Determine the [X, Y] coordinate at the center of the cell enclosing the given text.  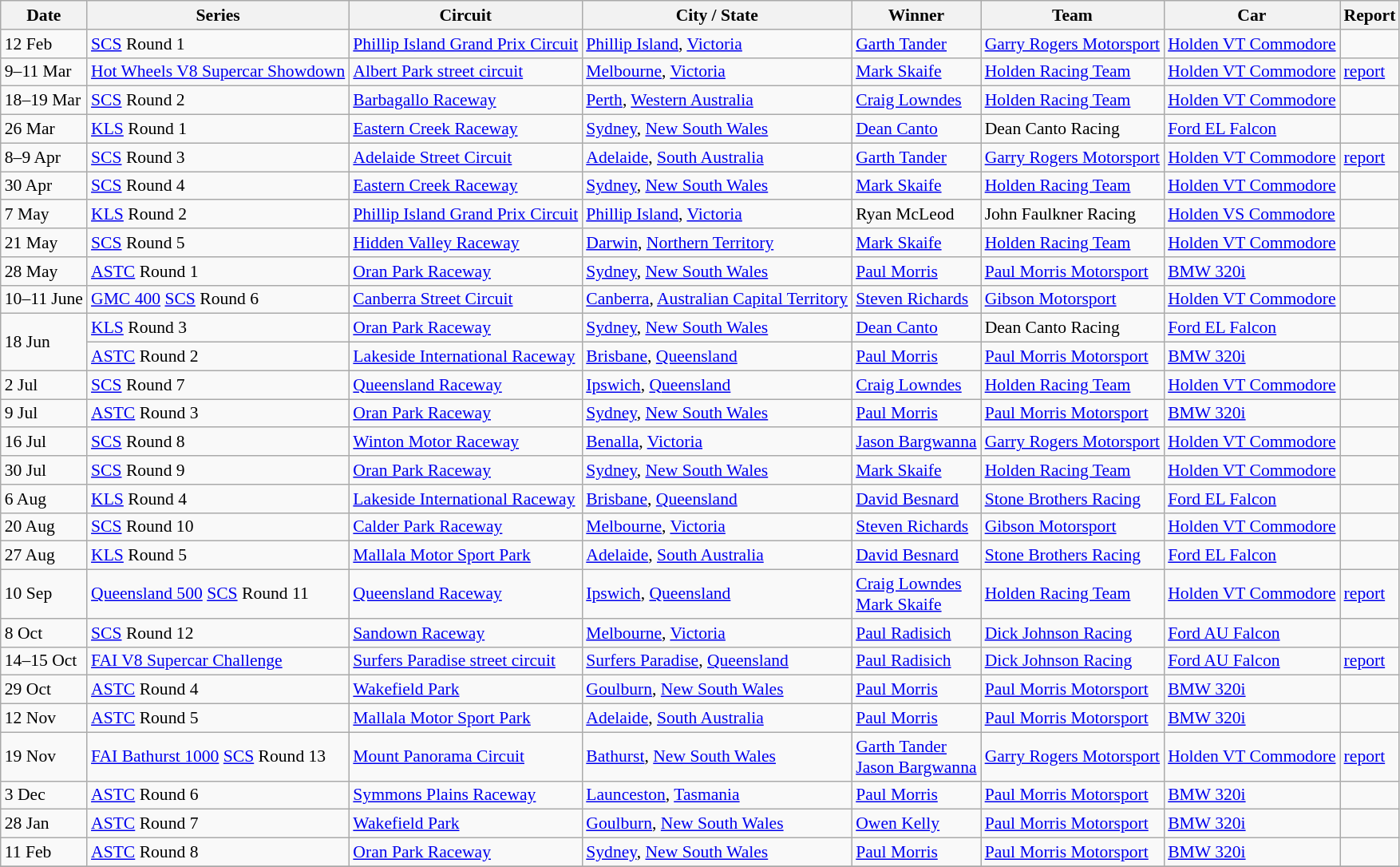
14–15 Oct [44, 661]
ASTC Round 5 [218, 719]
SCS Round 10 [218, 527]
KLS Round 5 [218, 556]
Hidden Valley Raceway [465, 243]
Report [1370, 15]
KLS Round 2 [218, 215]
KLS Round 1 [218, 129]
Garth TanderJason Bargwanna [916, 757]
29 Oct [44, 690]
10 Sep [44, 594]
8 Oct [44, 633]
SCS Round 1 [218, 44]
18 Jun [44, 342]
SCS Round 9 [218, 470]
9–11 Mar [44, 72]
Holden VS Commodore [1252, 215]
Owen Kelly [916, 824]
2 Jul [44, 385]
Canberra, Australian Capital Territory [717, 299]
John Faulkner Racing [1073, 215]
SCS Round 3 [218, 157]
30 Jul [44, 470]
ASTC Round 3 [218, 414]
Darwin, Northern Territory [717, 243]
ASTC Round 2 [218, 357]
7 May [44, 215]
19 Nov [44, 757]
SCS Round 7 [218, 385]
8–9 Apr [44, 157]
Canberra Street Circuit [465, 299]
Surfers Paradise street circuit [465, 661]
Date [44, 15]
28 Jan [44, 824]
Queensland 500 SCS Round 11 [218, 594]
Hot Wheels V8 Supercar Showdown [218, 72]
KLS Round 3 [218, 328]
27 Aug [44, 556]
Calder Park Raceway [465, 527]
SCS Round 2 [218, 101]
KLS Round 4 [218, 499]
ASTC Round 4 [218, 690]
Symmons Plains Raceway [465, 795]
Series [218, 15]
Albert Park street circuit [465, 72]
26 Mar [44, 129]
ASTC Round 1 [218, 271]
SCS Round 8 [218, 442]
Circuit [465, 15]
Team [1073, 15]
SCS Round 12 [218, 633]
Sandown Raceway [465, 633]
11 Feb [44, 853]
ASTC Round 6 [218, 795]
30 Apr [44, 186]
3 Dec [44, 795]
18–19 Mar [44, 101]
ASTC Round 8 [218, 853]
12 Nov [44, 719]
City / State [717, 15]
28 May [44, 271]
9 Jul [44, 414]
12 Feb [44, 44]
Adelaide Street Circuit [465, 157]
Surfers Paradise, Queensland [717, 661]
SCS Round 4 [218, 186]
GMC 400 SCS Round 6 [218, 299]
Jason Bargwanna [916, 442]
Winner [916, 15]
20 Aug [44, 527]
Perth, Western Australia [717, 101]
Barbagallo Raceway [465, 101]
SCS Round 5 [218, 243]
FAI Bathurst 1000 SCS Round 13 [218, 757]
Car [1252, 15]
Benalla, Victoria [717, 442]
FAI V8 Supercar Challenge [218, 661]
Launceston, Tasmania [717, 795]
16 Jul [44, 442]
Ryan McLeod [916, 215]
Winton Motor Raceway [465, 442]
21 May [44, 243]
10–11 June [44, 299]
Mount Panorama Circuit [465, 757]
6 Aug [44, 499]
ASTC Round 7 [218, 824]
Craig LowndesMark Skaife [916, 594]
Bathurst, New South Wales [717, 757]
